Detect which cell encompasses the target text, then output its [x, y] center coordinate. 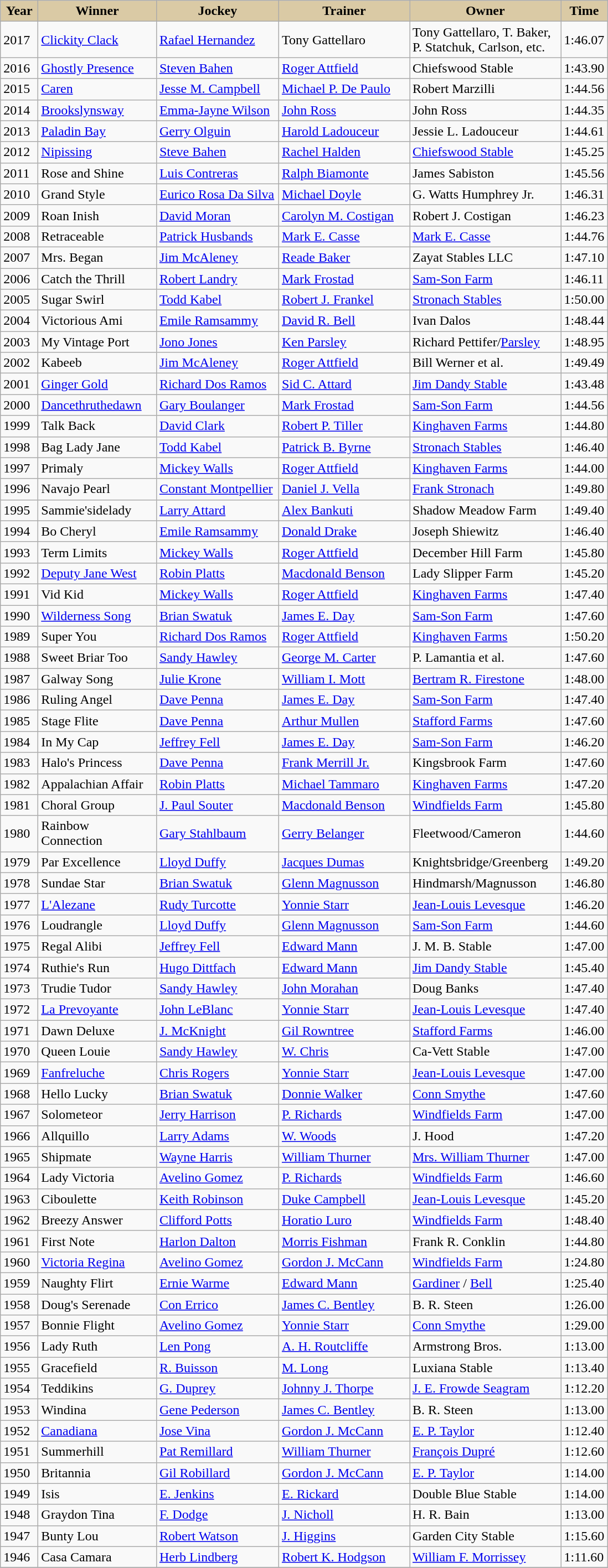
Bag Lady Jane [97, 447]
In My Cap [97, 742]
Paladin Bay [97, 131]
Shadow Meadow Farm [486, 510]
1:46.60 [584, 1178]
Garden City Stable [486, 1536]
1:44.00 [584, 468]
1988 [19, 658]
1:44.35 [584, 110]
Breezy Answer [97, 1220]
Sid C. Attard [344, 384]
Teddikins [97, 1389]
2011 [19, 173]
Herb Lindberg [217, 1557]
1979 [19, 862]
Patrick Husbands [217, 236]
Sugar Swirl [97, 300]
Wayne Harris [217, 1157]
Gerry Belanger [344, 833]
Graydon Tina [97, 1515]
Robert J. Costigan [486, 215]
1997 [19, 468]
Gardiner / Bell [486, 1283]
Jesse M. Campbell [217, 89]
Bill Werner et al. [486, 363]
W. Woods [344, 1136]
G. Duprey [217, 1389]
Emma-Jayne Wilson [217, 110]
Jose Vina [217, 1431]
Larry Attard [217, 510]
Tony Gattellaro, T. Baker, P. Statchuk, Carlson, etc. [486, 40]
1:48.40 [584, 1220]
Rainbow Connection [97, 833]
1975 [19, 946]
Michael P. De Paulo [344, 89]
Lady Ruth [97, 1347]
Morris Fishman [344, 1241]
Regal Alibi [97, 946]
E. Jenkins [217, 1494]
David Moran [217, 215]
1:49.80 [584, 489]
Alex Bankuti [344, 510]
W. Chris [344, 1052]
1:48.00 [584, 679]
Kabeeb [97, 363]
Bunty Lou [97, 1536]
David Clark [217, 426]
Jessie L. Ladouceur [486, 131]
1:12.40 [584, 1431]
1990 [19, 616]
Sundae Star [97, 883]
Robert Landry [217, 278]
Gene Pederson [217, 1410]
Gil Rowntree [344, 1031]
Mrs. Began [97, 257]
Brookslynsway [97, 110]
Solometeor [97, 1115]
Ruthie's Run [97, 968]
Frank Stronach [486, 489]
2005 [19, 300]
H. R. Bain [486, 1515]
1:48.44 [584, 321]
1950 [19, 1473]
2007 [19, 257]
1952 [19, 1431]
1:46.00 [584, 1031]
Ciboulette [97, 1199]
1:46.23 [584, 215]
1:46.31 [584, 194]
Windina [97, 1410]
Armstrong Bros. [486, 1347]
Ca-Vett Stable [486, 1052]
1:45.25 [584, 152]
François Dupré [486, 1452]
Julie Krone [217, 679]
2009 [19, 215]
P. Lamantia et al. [486, 658]
Gracefield [97, 1368]
1946 [19, 1557]
1:45.56 [584, 173]
Super You [97, 637]
1951 [19, 1452]
2013 [19, 131]
1983 [19, 763]
Deputy Jane West [97, 573]
Steve Bahen [217, 152]
Patrick B. Byrne [344, 447]
1:15.60 [584, 1536]
Trainer [344, 11]
Rafael Hernandez [217, 40]
2001 [19, 384]
Bertram R. Firestone [486, 679]
My Vintage Port [97, 342]
1956 [19, 1347]
1955 [19, 1368]
William F. Morrissey [486, 1557]
1966 [19, 1136]
John Morahan [344, 989]
Duke Campbell [344, 1199]
2000 [19, 405]
Naughty Flirt [97, 1283]
1967 [19, 1115]
Doug's Serenade [97, 1304]
Sammie'sidelady [97, 510]
Ralph Biamonte [344, 173]
Luis Contreras [217, 173]
Ghostly Presence [97, 68]
Dawn Deluxe [97, 1031]
1980 [19, 833]
Par Excellence [97, 862]
2006 [19, 278]
December Hill Farm [486, 552]
Donnie Walker [344, 1094]
1995 [19, 510]
James Sabiston [486, 173]
Jerry Harrison [217, 1115]
1994 [19, 531]
1:48.95 [584, 342]
First Note [97, 1241]
Constant Montpellier [217, 489]
1977 [19, 904]
Kingsbrook Farm [486, 763]
M. Long [344, 1368]
J. Higgins [344, 1536]
Retraceable [97, 236]
1974 [19, 968]
1947 [19, 1536]
Summerhill [97, 1452]
1957 [19, 1326]
Gerry Olguin [217, 131]
Nipissing [97, 152]
1:46.11 [584, 278]
Donald Drake [344, 531]
Wilderness Song [97, 616]
Primaly [97, 468]
1973 [19, 989]
1:29.00 [584, 1326]
Fleetwood/Cameron [486, 833]
Bo Cheryl [97, 531]
1:24.80 [584, 1262]
1:47.10 [584, 257]
Rachel Halden [344, 152]
Chris Rogers [217, 1073]
1:49.20 [584, 862]
Zayat Stables LLC [486, 257]
Frank Merrill Jr. [344, 763]
1963 [19, 1199]
1:46.07 [584, 40]
Robert Marzilli [486, 89]
Isis [97, 1494]
1960 [19, 1262]
Victorious Ami [97, 321]
Britannia [97, 1473]
Canadiana [97, 1431]
Ruling Angel [97, 700]
1:13.40 [584, 1368]
Bonnie Flight [97, 1326]
2002 [19, 363]
Reade Baker [344, 257]
1970 [19, 1052]
Vid Kid [97, 594]
Clifford Potts [217, 1220]
Luxiana Stable [486, 1368]
1962 [19, 1220]
Gary Stahlbaum [217, 833]
Jono Jones [217, 342]
Jockey [217, 11]
Appalachian Affair [97, 784]
J. Paul Souter [217, 805]
2014 [19, 110]
1954 [19, 1389]
1:44.76 [584, 236]
Arthur Mullen [344, 721]
2008 [19, 236]
1:45.40 [584, 968]
Larry Adams [217, 1136]
1985 [19, 721]
Clickity Clack [97, 40]
Rose and Shine [97, 173]
Term Limits [97, 552]
Frank R. Conklin [486, 1241]
Hello Lucky [97, 1094]
Michael Tammaro [344, 784]
Eurico Rosa Da Silva [217, 194]
Stage Flite [97, 721]
Double Blue Stable [486, 1494]
Victoria Regina [97, 1262]
Robert J. Frankel [344, 300]
1987 [19, 679]
Lady Victoria [97, 1178]
1949 [19, 1494]
Catch the Thrill [97, 278]
1964 [19, 1178]
1:25.40 [584, 1283]
Owner [486, 11]
1986 [19, 700]
R. Buisson [217, 1368]
Lady Slipper Farm [486, 573]
Time [584, 11]
1:49.40 [584, 510]
2010 [19, 194]
Trudie Tudor [97, 989]
Len Pong [217, 1347]
1965 [19, 1157]
Horatio Luro [344, 1220]
Harold Ladouceur [344, 131]
E. Rickard [344, 1494]
1996 [19, 489]
La Prevoyante [97, 1010]
Navajo Pearl [97, 489]
Queen Louie [97, 1052]
1991 [19, 594]
1:26.00 [584, 1304]
Roan Inish [97, 215]
1:50.00 [584, 300]
David R. Bell [344, 321]
1953 [19, 1410]
Daniel J. Vella [344, 489]
Fanfreluche [97, 1073]
A. H. Routcliffe [344, 1347]
G. Watts Humphrey Jr. [486, 194]
1:11.60 [584, 1557]
2004 [19, 321]
Year [19, 11]
1976 [19, 925]
J. M. B. Stable [486, 946]
1971 [19, 1031]
Robert Watson [217, 1536]
1992 [19, 573]
John LeBlanc [217, 1010]
1:44.61 [584, 131]
1998 [19, 447]
Michael Doyle [344, 194]
1968 [19, 1094]
Talk Back [97, 426]
William I. Mott [344, 679]
Knightsbridge/Greenberg [486, 862]
1:50.20 [584, 637]
Pat Remillard [217, 1452]
Ivan Dalos [486, 321]
1989 [19, 637]
Johnny J. Thorpe [344, 1389]
Joseph Shiewitz [486, 531]
1982 [19, 784]
Robert K. Hodgson [344, 1557]
1993 [19, 552]
1959 [19, 1283]
1948 [19, 1515]
Mrs. William Thurner [486, 1157]
Doug Banks [486, 989]
1:12.20 [584, 1389]
George M. Carter [344, 658]
Richard Pettifer/Parsley [486, 342]
L'Alezane [97, 904]
Hindmarsh/Magnusson [486, 883]
1:46.80 [584, 883]
1972 [19, 1010]
1999 [19, 426]
Ginger Gold [97, 384]
Ken Parsley [344, 342]
2003 [19, 342]
Tony Gattellaro [344, 40]
Ernie Warme [217, 1283]
2012 [19, 152]
Caren [97, 89]
J. McKnight [217, 1031]
Allquillo [97, 1136]
1961 [19, 1241]
2016 [19, 68]
Halo's Princess [97, 763]
Rudy Turcotte [217, 904]
Gary Boulanger [217, 405]
Sweet Briar Too [97, 658]
Dancethruthedawn [97, 405]
Robert P. Tiller [344, 426]
Hugo Dittfach [217, 968]
2017 [19, 40]
Galway Song [97, 679]
Steven Bahen [217, 68]
1984 [19, 742]
Choral Group [97, 805]
Casa Camara [97, 1557]
1958 [19, 1304]
J. Nicholl [344, 1515]
1:12.60 [584, 1452]
Harlon Dalton [217, 1241]
2015 [19, 89]
J. E. Frowde Seagram [486, 1389]
1969 [19, 1073]
J. Hood [486, 1136]
1:43.48 [584, 384]
Grand Style [97, 194]
1:49.49 [584, 363]
Shipmate [97, 1157]
Jacques Dumas [344, 862]
Carolyn M. Costigan [344, 215]
F. Dodge [217, 1515]
Winner [97, 11]
Gil Robillard [217, 1473]
1981 [19, 805]
Con Errico [217, 1304]
Keith Robinson [217, 1199]
1978 [19, 883]
Loudrangle [97, 925]
1:43.90 [584, 68]
